For the text-containing cell, return its midpoint in [x, y] coordinate format. 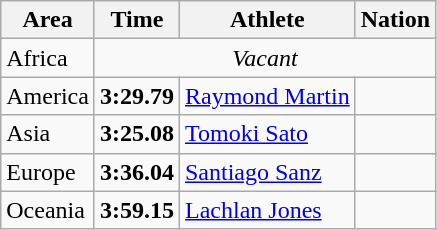
3:36.04 [136, 172]
3:59.15 [136, 210]
Europe [48, 172]
Santiago Sanz [267, 172]
Africa [48, 58]
Vacant [264, 58]
Raymond Martin [267, 96]
Area [48, 20]
Time [136, 20]
Lachlan Jones [267, 210]
3:29.79 [136, 96]
Oceania [48, 210]
Tomoki Sato [267, 134]
3:25.08 [136, 134]
Nation [395, 20]
Asia [48, 134]
America [48, 96]
Athlete [267, 20]
